Pinpoint the cell where the given text exists, returning its (X, Y) midpoint coordinate. 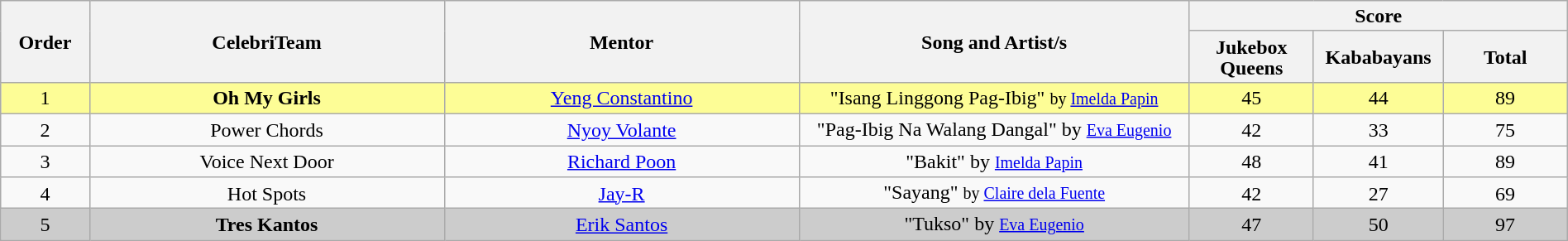
1 (45, 98)
44 (1378, 98)
5 (45, 224)
41 (1378, 161)
Voice Next Door (266, 161)
27 (1378, 193)
47 (1251, 224)
"Isang Linggong Pag-Ibig" by Imelda Papin (994, 98)
Yeng Constantino (622, 98)
Hot Spots (266, 193)
Kababayans (1378, 56)
75 (1505, 129)
"Tukso" by Eva Eugenio (994, 224)
Jay-R (622, 193)
97 (1505, 224)
Mentor (622, 41)
69 (1505, 193)
4 (45, 193)
"Sayang" by Claire dela Fuente (994, 193)
Order (45, 41)
Tres Kantos (266, 224)
2 (45, 129)
CelebriTeam (266, 41)
45 (1251, 98)
Total (1505, 56)
50 (1378, 224)
3 (45, 161)
33 (1378, 129)
Erik Santos (622, 224)
Jukebox Queens (1251, 56)
48 (1251, 161)
Oh My Girls (266, 98)
"Pag-Ibig Na Walang Dangal" by Eva Eugenio (994, 129)
Song and Artist/s (994, 41)
Score (1378, 17)
Power Chords (266, 129)
Richard Poon (622, 161)
"Bakit" by Imelda Papin (994, 161)
Nyoy Volante (622, 129)
